Search for the cell housing the specified text and yield its [X, Y] center coordinate. 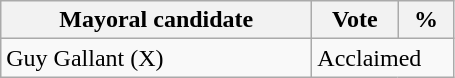
Acclaimed [383, 58]
Vote [355, 20]
Guy Gallant (X) [156, 58]
Mayoral candidate [156, 20]
% [426, 20]
